Pinpoint the cell where the given text exists, returning its [x, y] midpoint coordinate. 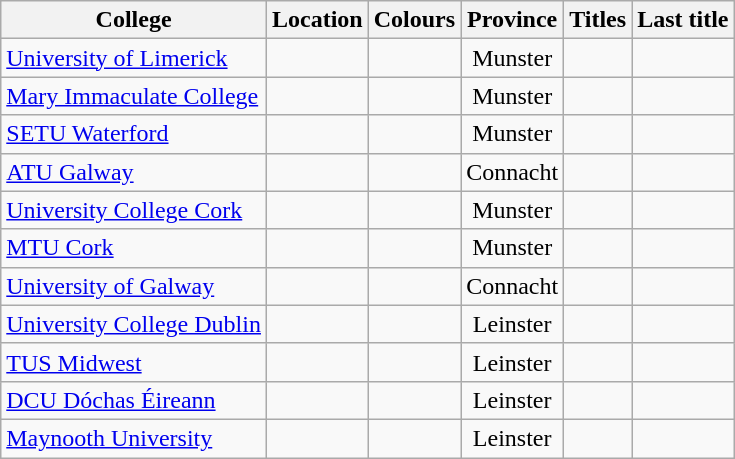
Colours [414, 20]
University of Galway [134, 286]
ATU Galway [134, 172]
Titles [598, 20]
Last title [683, 20]
MTU Cork [134, 248]
DCU Dóchas Éireann [134, 400]
Mary Immaculate College [134, 96]
University of Limerick [134, 58]
TUS Midwest [134, 362]
Province [512, 20]
University College Dublin [134, 324]
University College Cork [134, 210]
College [134, 20]
Location [317, 20]
SETU Waterford [134, 134]
Maynooth University [134, 438]
